Extract the (X, Y) coordinate from the center of the cell holding the provided text.  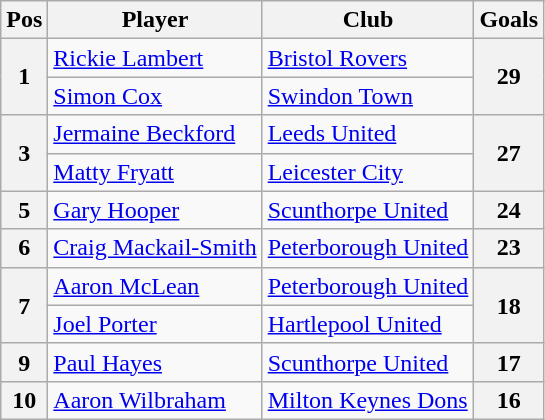
5 (24, 210)
Goals (509, 20)
Aaron Wilbraham (155, 400)
Aaron McLean (155, 286)
Hartlepool United (368, 324)
Gary Hooper (155, 210)
Craig Mackail-Smith (155, 248)
Leeds United (368, 134)
24 (509, 210)
9 (24, 362)
Jermaine Beckford (155, 134)
27 (509, 153)
Rickie Lambert (155, 58)
10 (24, 400)
Leicester City (368, 172)
Joel Porter (155, 324)
Simon Cox (155, 96)
Paul Hayes (155, 362)
Bristol Rovers (368, 58)
Player (155, 20)
1 (24, 77)
Swindon Town (368, 96)
29 (509, 77)
23 (509, 248)
7 (24, 305)
Matty Fryatt (155, 172)
Milton Keynes Dons (368, 400)
Club (368, 20)
16 (509, 400)
6 (24, 248)
Pos (24, 20)
3 (24, 153)
17 (509, 362)
18 (509, 305)
